For the text-containing cell, return its midpoint in (x, y) coordinate format. 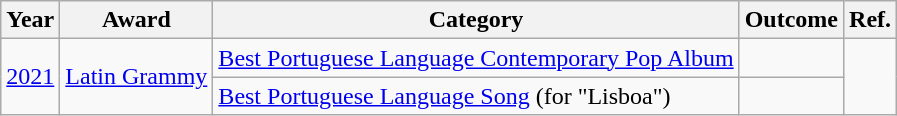
Category (476, 20)
Ref. (870, 20)
2021 (30, 77)
Latin Grammy (136, 77)
Best Portuguese Language Song (for "Lisboa") (476, 96)
Outcome (791, 20)
Year (30, 20)
Best Portuguese Language Contemporary Pop Album (476, 58)
Award (136, 20)
